Identify which cell holds the provided text, then report its [X, Y] central coordinate. 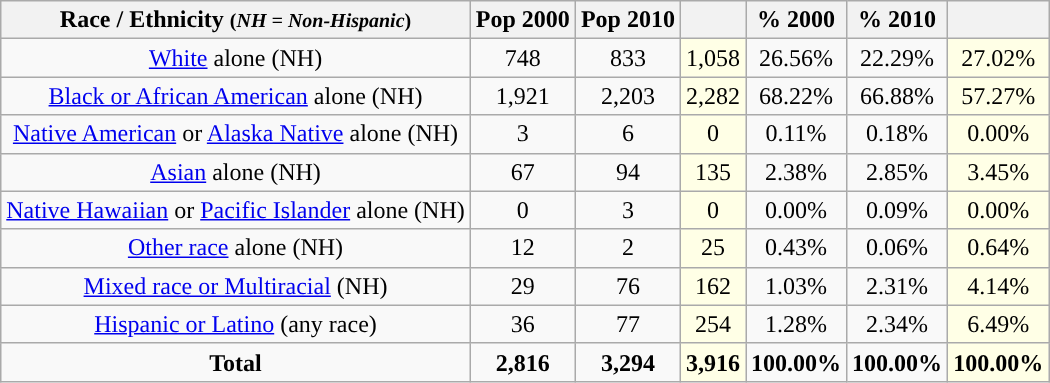
6.49% [998, 324]
Race / Ethnicity (NH = Non-Hispanic) [236, 20]
833 [628, 58]
2,282 [712, 96]
0.11% [796, 134]
3,916 [712, 362]
2.85% [898, 172]
1.03% [796, 286]
94 [628, 172]
26.56% [796, 58]
748 [522, 58]
0.06% [898, 248]
25 [712, 248]
2.34% [898, 324]
0.09% [898, 210]
0.43% [796, 248]
77 [628, 324]
0.18% [898, 134]
162 [712, 286]
4.14% [998, 286]
3,294 [628, 362]
2 [628, 248]
Total [236, 362]
29 [522, 286]
135 [712, 172]
1,921 [522, 96]
2,816 [522, 362]
% 2010 [898, 20]
Native American or Alaska Native alone (NH) [236, 134]
68.22% [796, 96]
1,058 [712, 58]
White alone (NH) [236, 58]
% 2000 [796, 20]
3.45% [998, 172]
Other race alone (NH) [236, 248]
27.02% [998, 58]
66.88% [898, 96]
1.28% [796, 324]
67 [522, 172]
22.29% [898, 58]
2,203 [628, 96]
Asian alone (NH) [236, 172]
Native Hawaiian or Pacific Islander alone (NH) [236, 210]
2.31% [898, 286]
0.64% [998, 248]
2.38% [796, 172]
254 [712, 324]
12 [522, 248]
76 [628, 286]
36 [522, 324]
Hispanic or Latino (any race) [236, 324]
Mixed race or Multiracial (NH) [236, 286]
Pop 2010 [628, 20]
Black or African American alone (NH) [236, 96]
57.27% [998, 96]
Pop 2000 [522, 20]
6 [628, 134]
